Return (x, y) of the center of cell containing provided text 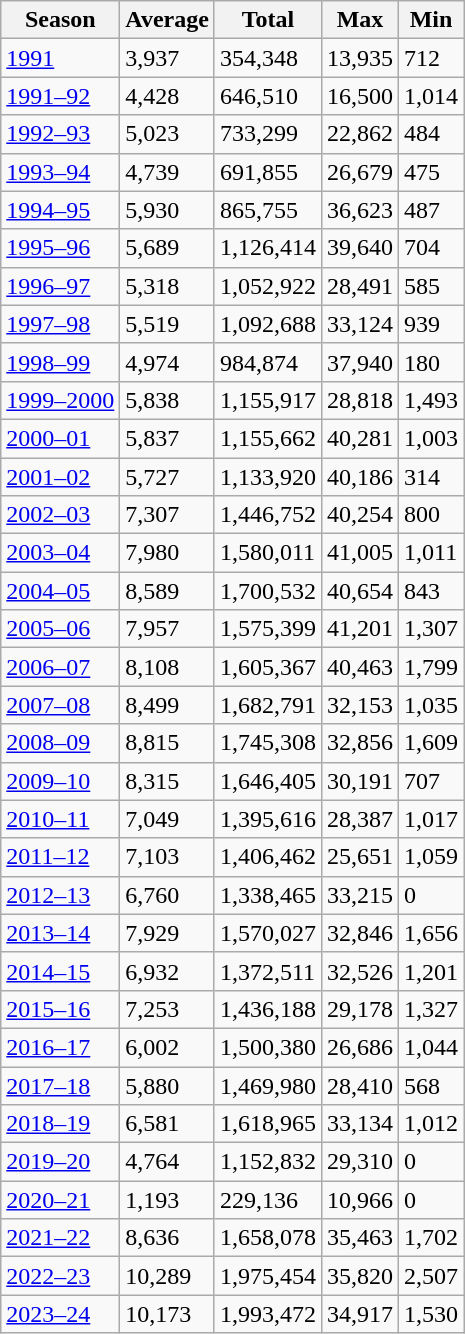
1,126,414 (268, 248)
5,880 (168, 1085)
1,307 (432, 629)
2023–24 (60, 1314)
2010–11 (60, 819)
4,974 (168, 362)
1,133,920 (268, 477)
1,469,980 (268, 1085)
7,929 (168, 933)
28,818 (360, 400)
1,799 (432, 667)
1994–95 (60, 210)
2001–02 (60, 477)
1,700,532 (268, 591)
6,932 (168, 971)
35,820 (360, 1276)
36,623 (360, 210)
40,186 (360, 477)
2013–14 (60, 933)
32,153 (360, 705)
32,526 (360, 971)
646,510 (268, 96)
39,640 (360, 248)
2006–07 (60, 667)
2007–08 (60, 705)
22,862 (360, 134)
2014–15 (60, 971)
2019–20 (60, 1162)
8,108 (168, 667)
1,052,922 (268, 286)
5,727 (168, 477)
33,134 (360, 1124)
7,980 (168, 553)
1,580,011 (268, 553)
2022–23 (60, 1276)
6,581 (168, 1124)
1,155,662 (268, 438)
2012–13 (60, 895)
2011–12 (60, 857)
2003–04 (60, 553)
5,837 (168, 438)
1,702 (432, 1238)
691,855 (268, 172)
28,410 (360, 1085)
1,500,380 (268, 1047)
Min (432, 20)
984,874 (268, 362)
41,201 (360, 629)
2021–22 (60, 1238)
2018–19 (60, 1124)
1991 (60, 58)
2020–21 (60, 1200)
487 (432, 210)
41,005 (360, 553)
2,507 (432, 1276)
865,755 (268, 210)
1,570,027 (268, 933)
1997–98 (60, 324)
4,764 (168, 1162)
7,103 (168, 857)
1993–94 (60, 172)
40,254 (360, 515)
1,372,511 (268, 971)
585 (432, 286)
8,815 (168, 743)
1,395,616 (268, 819)
37,940 (360, 362)
25,651 (360, 857)
1,092,688 (268, 324)
5,519 (168, 324)
7,253 (168, 1009)
1,446,752 (268, 515)
1,012 (432, 1124)
2008–09 (60, 743)
29,178 (360, 1009)
10,289 (168, 1276)
1,745,308 (268, 743)
2002–03 (60, 515)
1,193 (168, 1200)
32,856 (360, 743)
314 (432, 477)
180 (432, 362)
1,011 (432, 553)
1,609 (432, 743)
1,406,462 (268, 857)
3,937 (168, 58)
1,017 (432, 819)
1,575,399 (268, 629)
1992–93 (60, 134)
1,059 (432, 857)
733,299 (268, 134)
26,679 (360, 172)
5,689 (168, 248)
Average (168, 20)
16,500 (360, 96)
1,646,405 (268, 781)
1991–92 (60, 96)
484 (432, 134)
1,436,188 (268, 1009)
568 (432, 1085)
1,993,472 (268, 1314)
1996–97 (60, 286)
6,760 (168, 895)
1998–99 (60, 362)
30,191 (360, 781)
2009–10 (60, 781)
1,975,454 (268, 1276)
8,315 (168, 781)
354,348 (268, 58)
1,201 (432, 971)
2005–06 (60, 629)
40,281 (360, 438)
1,530 (432, 1314)
5,023 (168, 134)
1,493 (432, 400)
32,846 (360, 933)
2000–01 (60, 438)
7,957 (168, 629)
40,654 (360, 591)
1,003 (432, 438)
2015–16 (60, 1009)
7,307 (168, 515)
800 (432, 515)
5,838 (168, 400)
8,499 (168, 705)
1,035 (432, 705)
704 (432, 248)
40,463 (360, 667)
8,636 (168, 1238)
1,618,965 (268, 1124)
13,935 (360, 58)
1,152,832 (268, 1162)
26,686 (360, 1047)
4,428 (168, 96)
29,310 (360, 1162)
712 (432, 58)
1,044 (432, 1047)
4,739 (168, 172)
1,656 (432, 933)
8,589 (168, 591)
35,463 (360, 1238)
6,002 (168, 1047)
7,049 (168, 819)
10,173 (168, 1314)
5,318 (168, 286)
Total (268, 20)
1,682,791 (268, 705)
1,014 (432, 96)
Max (360, 20)
5,930 (168, 210)
1,327 (432, 1009)
33,124 (360, 324)
1,338,465 (268, 895)
229,136 (268, 1200)
33,215 (360, 895)
939 (432, 324)
28,491 (360, 286)
28,387 (360, 819)
1,605,367 (268, 667)
1,658,078 (268, 1238)
10,966 (360, 1200)
1995–96 (60, 248)
843 (432, 591)
1999–2000 (60, 400)
Season (60, 20)
2017–18 (60, 1085)
475 (432, 172)
1,155,917 (268, 400)
2004–05 (60, 591)
707 (432, 781)
2016–17 (60, 1047)
34,917 (360, 1314)
